Scan for the cell matching the given text and deliver its [X, Y] coordinate at center. 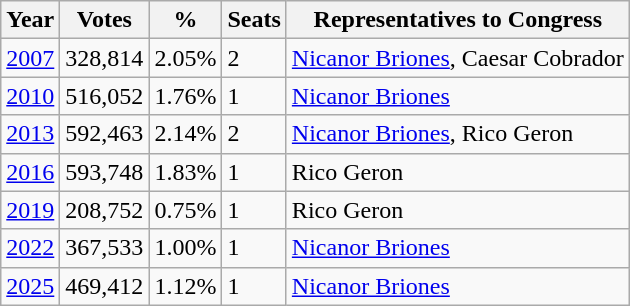
2022 [30, 248]
593,748 [104, 172]
469,412 [104, 286]
2010 [30, 96]
Nicanor Briones, Rico Geron [458, 134]
2016 [30, 172]
Year [30, 20]
328,814 [104, 58]
2025 [30, 286]
2.14% [186, 134]
0.75% [186, 210]
Seats [254, 20]
Votes [104, 20]
516,052 [104, 96]
Nicanor Briones, Caesar Cobrador [458, 58]
1.00% [186, 248]
592,463 [104, 134]
367,533 [104, 248]
% [186, 20]
2019 [30, 210]
2007 [30, 58]
208,752 [104, 210]
2.05% [186, 58]
2013 [30, 134]
1.12% [186, 286]
1.76% [186, 96]
1.83% [186, 172]
Representatives to Congress [458, 20]
